Return (x, y) of the center of cell containing provided text 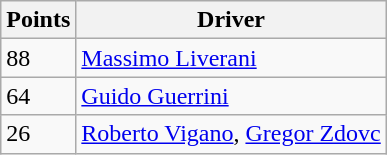
Guido Guerrini (231, 96)
Points (38, 20)
Driver (231, 20)
26 (38, 134)
64 (38, 96)
Massimo Liverani (231, 58)
88 (38, 58)
Roberto Vigano, Gregor Zdovc (231, 134)
